Extract the (X, Y) coordinate from the center of the cell holding the provided text.  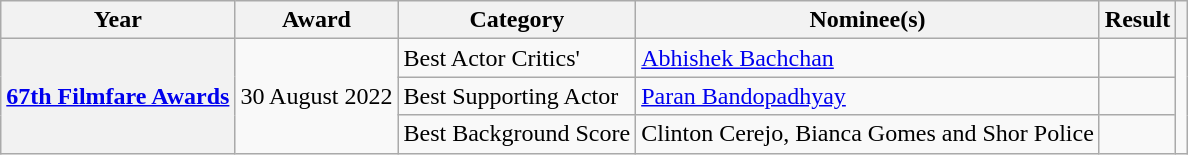
30 August 2022 (316, 96)
Nominee(s) (868, 20)
Clinton Cerejo, Bianca Gomes and Shor Police (868, 134)
67th Filmfare Awards (118, 96)
Best Actor Critics' (517, 58)
Result (1137, 20)
Abhishek Bachchan (868, 58)
Best Background Score (517, 134)
Year (118, 20)
Best Supporting Actor (517, 96)
Category (517, 20)
Award (316, 20)
Paran Bandopadhyay (868, 96)
